Scan for the cell matching the given text and deliver its [X, Y] coordinate at center. 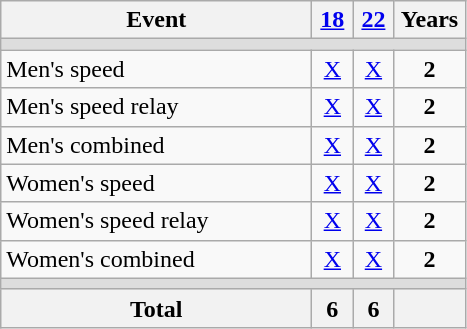
18 [332, 20]
Men's speed relay [156, 107]
Event [156, 20]
22 [374, 20]
Total [156, 308]
Years [430, 20]
Men's combined [156, 145]
Women's speed [156, 183]
Women's combined [156, 259]
Women's speed relay [156, 221]
Men's speed [156, 69]
